Locate the cell with the specified text and output its (X, Y) center coordinate. 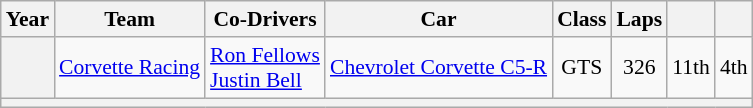
Team (130, 19)
Chevrolet Corvette C5-R (438, 68)
Car (438, 19)
Class (582, 19)
Laps (639, 19)
4th (734, 68)
Co-Drivers (265, 19)
Ron Fellows Justin Bell (265, 68)
Year (28, 19)
326 (639, 68)
Corvette Racing (130, 68)
11th (691, 68)
GTS (582, 68)
